Return [X, Y] of the center of cell containing provided text 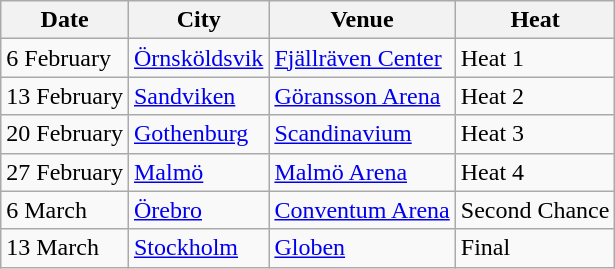
Örebro [198, 210]
Malmö Arena [362, 172]
Örnsköldsvik [198, 58]
Heat [535, 20]
Sandviken [198, 96]
Heat 2 [535, 96]
Malmö [198, 172]
6 February [65, 58]
Date [65, 20]
Conventum Arena [362, 210]
27 February [65, 172]
Venue [362, 20]
Scandinavium [362, 134]
13 February [65, 96]
Globen [362, 248]
Heat 4 [535, 172]
Gothenburg [198, 134]
Göransson Arena [362, 96]
Stockholm [198, 248]
20 February [65, 134]
13 March [65, 248]
City [198, 20]
Second Chance [535, 210]
Heat 1 [535, 58]
6 March [65, 210]
Heat 3 [535, 134]
Final [535, 248]
Fjällräven Center [362, 58]
